Capture the cell that displays the provided text and extract its (X, Y) central coordinate. 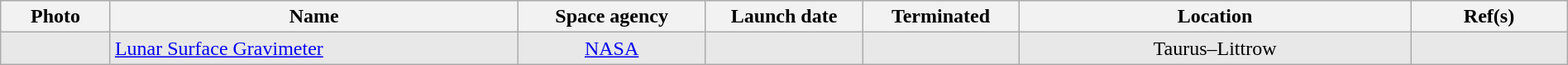
NASA (612, 48)
Taurus–Littrow (1215, 48)
Lunar Surface Gravimeter (314, 48)
Ref(s) (1489, 17)
Terminated (941, 17)
Location (1215, 17)
Photo (56, 17)
Space agency (612, 17)
Name (314, 17)
Launch date (784, 17)
